From the cell containing the given text, extract its center point as [x, y] coordinate. 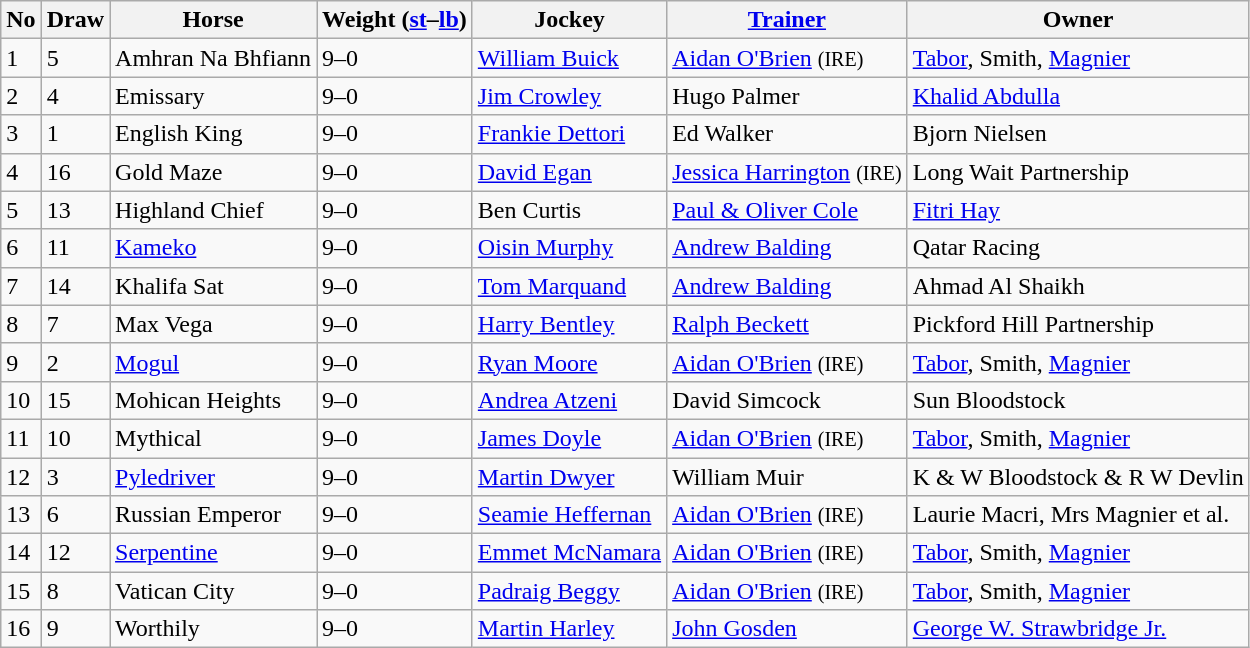
Jessica Harrington (IRE) [788, 172]
Oisin Murphy [569, 248]
Pickford Hill Partnership [1078, 324]
Trainer [788, 20]
Mogul [214, 362]
David Simcock [788, 400]
Fitri Hay [1078, 210]
Mohican Heights [214, 400]
English King [214, 134]
David Egan [569, 172]
Jockey [569, 20]
Long Wait Partnership [1078, 172]
Pyledriver [214, 477]
Russian Emperor [214, 515]
Paul & Oliver Cole [788, 210]
George W. Strawbridge Jr. [1078, 629]
Andrea Atzeni [569, 400]
Jim Crowley [569, 96]
Ralph Beckett [788, 324]
Mythical [214, 438]
Gold Maze [214, 172]
Ed Walker [788, 134]
Horse [214, 20]
Seamie Heffernan [569, 515]
William Muir [788, 477]
Bjorn Nielsen [1078, 134]
Khalifa Sat [214, 286]
Sun Bloodstock [1078, 400]
Hugo Palmer [788, 96]
Owner [1078, 20]
Weight (st–lb) [395, 20]
Padraig Beggy [569, 591]
Martin Harley [569, 629]
James Doyle [569, 438]
Worthily [214, 629]
Ryan Moore [569, 362]
Kameko [214, 248]
K & W Bloodstock & R W Devlin [1078, 477]
Max Vega [214, 324]
Draw [75, 20]
No [21, 20]
John Gosden [788, 629]
Harry Bentley [569, 324]
Tom Marquand [569, 286]
Highland Chief [214, 210]
Emmet McNamara [569, 553]
Vatican City [214, 591]
Ben Curtis [569, 210]
Ahmad Al Shaikh [1078, 286]
Khalid Abdulla [1078, 96]
Martin Dwyer [569, 477]
Emissary [214, 96]
Amhran Na Bhfiann [214, 58]
Frankie Dettori [569, 134]
Laurie Macri, Mrs Magnier et al. [1078, 515]
Serpentine [214, 553]
Qatar Racing [1078, 248]
William Buick [569, 58]
